Return [X, Y] of the center of cell containing provided text 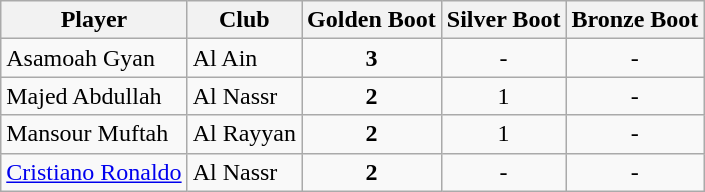
Player [94, 20]
Mansour Muftah [94, 134]
Al Ain [244, 58]
Cristiano Ronaldo [94, 172]
Silver Boot [504, 20]
Golden Boot [372, 20]
Bronze Boot [635, 20]
3 [372, 58]
Majed Abdullah [94, 96]
Asamoah Gyan [94, 58]
Al Rayyan [244, 134]
Club [244, 20]
